Pinpoint the cell where the given text exists, returning its (X, Y) midpoint coordinate. 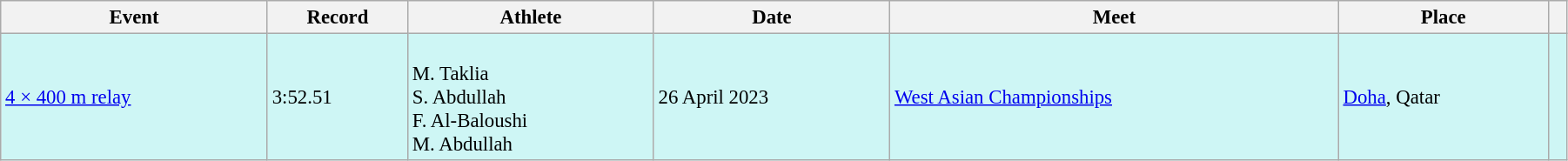
4 × 400 m relay (134, 97)
Date (771, 17)
Record (338, 17)
3:52.51 (338, 97)
Meet (1115, 17)
Event (134, 17)
M. TakliaS. AbdullahF. Al-BaloushiM. Abdullah (531, 97)
Athlete (531, 17)
Doha, Qatar (1443, 97)
West Asian Championships (1115, 97)
26 April 2023 (771, 97)
Place (1443, 17)
